From the cell containing the given text, extract its center point as [X, Y] coordinate. 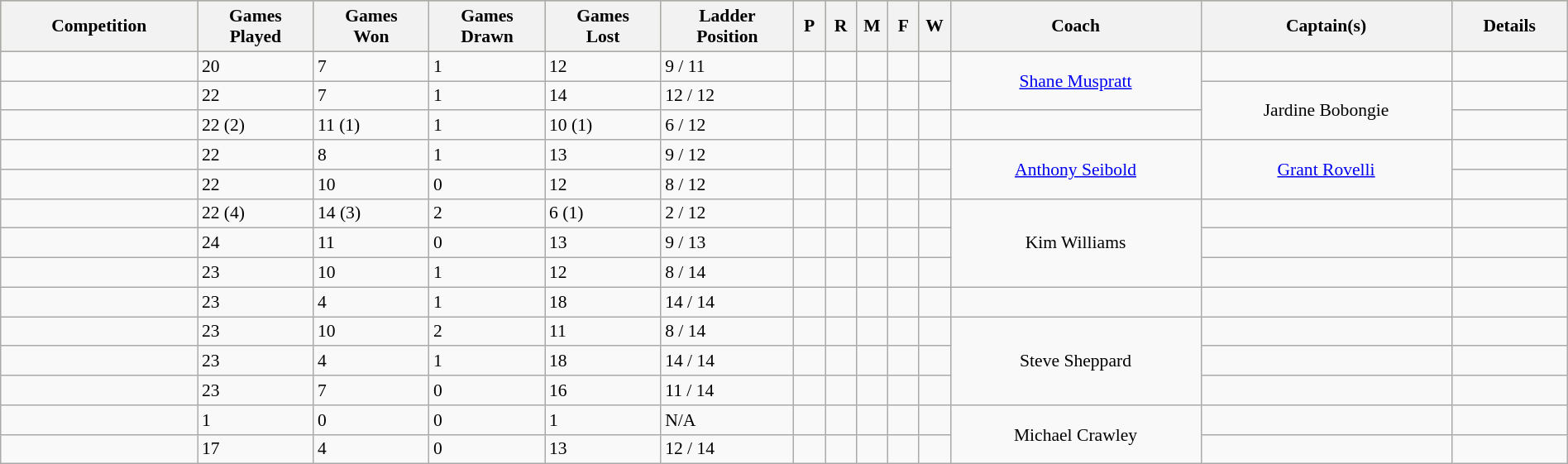
Details [1509, 26]
Michael Crawley [1075, 435]
12 / 12 [728, 96]
Competition [99, 26]
M [872, 26]
9 / 13 [728, 243]
8 / 12 [728, 184]
8 [371, 155]
17 [256, 449]
Shane Muspratt [1075, 81]
Coach [1075, 26]
Steve Sheppard [1075, 361]
Jardine Bobongie [1327, 111]
P [810, 26]
12 / 14 [728, 449]
R [841, 26]
N/A [728, 420]
Grant Rovelli [1327, 169]
F [903, 26]
11 (1) [371, 126]
LadderPosition [728, 26]
GamesDrawn [487, 26]
11 / 14 [728, 390]
14 [603, 96]
GamesLost [603, 26]
W [935, 26]
Captain(s) [1327, 26]
20 [256, 66]
10 (1) [603, 126]
9 / 12 [728, 155]
22 (4) [256, 213]
Anthony Seibold [1075, 169]
2 / 12 [728, 213]
6 / 12 [728, 126]
Kim Williams [1075, 243]
16 [603, 390]
GamesPlayed [256, 26]
9 / 11 [728, 66]
14 (3) [371, 213]
24 [256, 243]
6 (1) [603, 213]
22 (2) [256, 126]
GamesWon [371, 26]
